Output the [X, Y] coordinate of the center of the cell containing the given text.  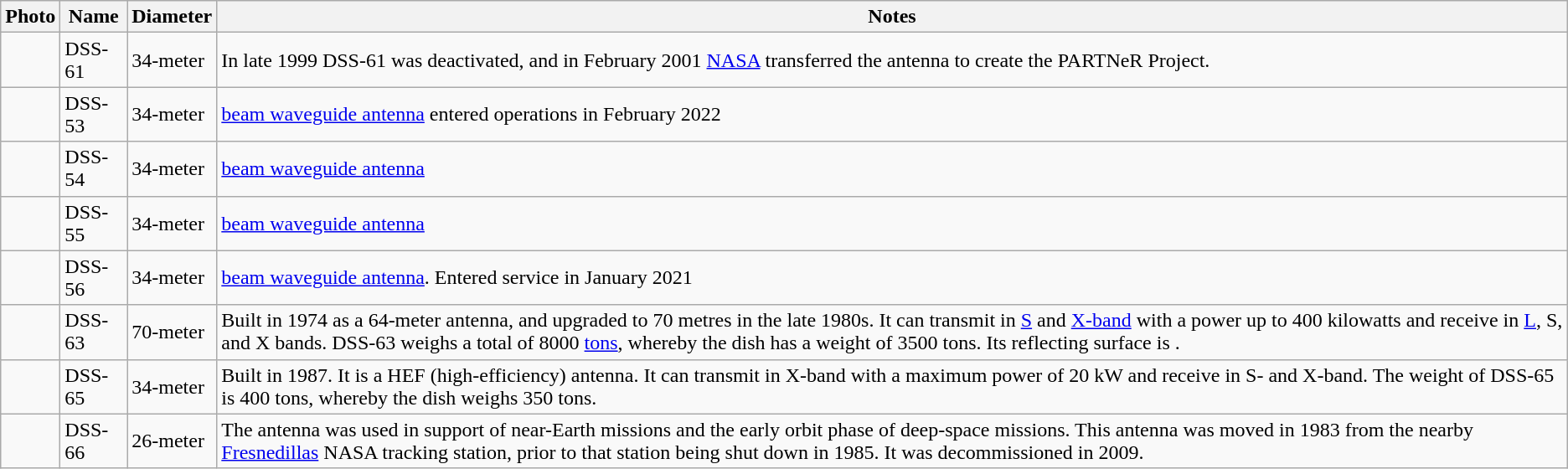
DSS-56 [94, 278]
DSS-54 [94, 169]
DSS-61 [94, 60]
In late 1999 DSS-61 was deactivated, and in February 2001 NASA transferred the antenna to create the PARTNeR Project. [892, 60]
26-meter [173, 441]
DSS-63 [94, 332]
DSS-55 [94, 223]
70-meter [173, 332]
DSS-53 [94, 114]
beam waveguide antenna entered operations in February 2022 [892, 114]
Name [94, 17]
Photo [30, 17]
Diameter [173, 17]
DSS-66 [94, 441]
DSS-65 [94, 387]
Notes [892, 17]
beam waveguide antenna. Entered service in January 2021 [892, 278]
